Capture the cell that displays the provided text and extract its (x, y) central coordinate. 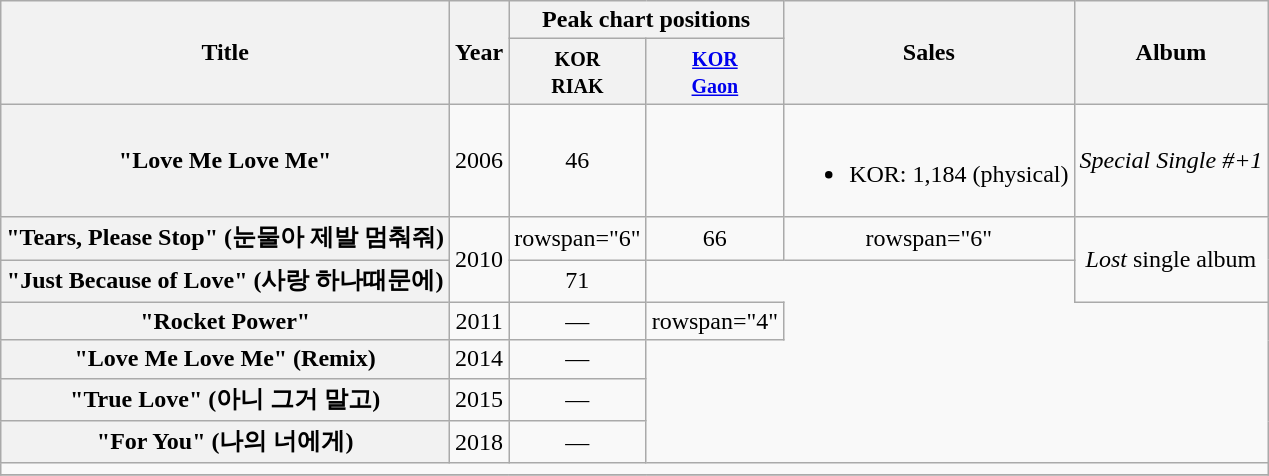
Lost single album (1171, 260)
71 (578, 282)
2018 (480, 442)
KORRIAK (578, 72)
2011 (480, 321)
Title (226, 52)
"Just Because of Love" (사랑 하나때문에) (226, 282)
"Love Me Love Me" (226, 160)
2006 (480, 160)
2010 (480, 260)
"True Love" (아니 그거 말고) (226, 400)
"Rocket Power" (226, 321)
Sales (929, 52)
Peak chart positions (646, 20)
"Tears, Please Stop" (눈물아 제발 멈춰줘) (226, 238)
2015 (480, 400)
46 (578, 160)
Year (480, 52)
Album (1171, 52)
rowspan="4" (715, 321)
"For You" (나의 너에게) (226, 442)
"Love Me Love Me" (Remix) (226, 359)
2014 (480, 359)
KORGaon (715, 72)
KOR: 1,184 (physical) (929, 160)
Special Single #+1 (1171, 160)
66 (715, 238)
